Search for the cell housing the specified text and yield its (x, y) center coordinate. 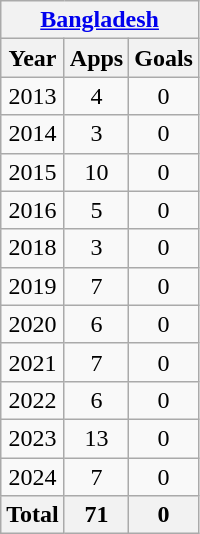
10 (96, 172)
71 (96, 515)
13 (96, 438)
2013 (33, 96)
Total (33, 515)
2023 (33, 438)
2022 (33, 400)
Apps (96, 58)
2015 (33, 172)
Goals (164, 58)
4 (96, 96)
Bangladesh (100, 20)
2019 (33, 286)
2021 (33, 362)
2024 (33, 477)
2020 (33, 324)
2016 (33, 210)
5 (96, 210)
2018 (33, 248)
Year (33, 58)
2014 (33, 134)
